Detect which cell encompasses the target text, then output its [X, Y] center coordinate. 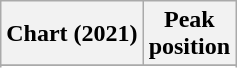
Chart (2021) [72, 34]
Peakposition [189, 34]
